Capture the cell that displays the provided text and extract its [x, y] central coordinate. 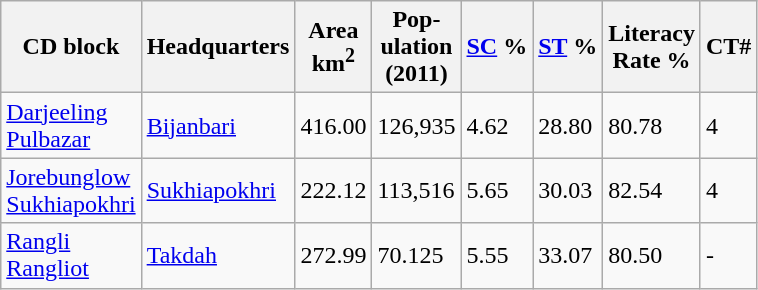
70.125 [416, 256]
Sukhiapokhri [218, 190]
82.54 [652, 190]
Jorebunglow Sukhiapokhri [71, 190]
CT# [728, 47]
Pop-ulation(2011) [416, 47]
4.62 [497, 126]
Literacy Rate % [652, 47]
Takdah [218, 256]
CD block [71, 47]
416.00 [334, 126]
SC % [497, 47]
ST % [568, 47]
28.80 [568, 126]
- [728, 256]
272.99 [334, 256]
Headquarters [218, 47]
5.55 [497, 256]
126,935 [416, 126]
Areakm2 [334, 47]
Rangli Rangliot [71, 256]
5.65 [497, 190]
222.12 [334, 190]
Darjeeling Pulbazar [71, 126]
80.50 [652, 256]
33.07 [568, 256]
30.03 [568, 190]
80.78 [652, 126]
Bijanbari [218, 126]
113,516 [416, 190]
